Capture the cell that displays the provided text and extract its [X, Y] central coordinate. 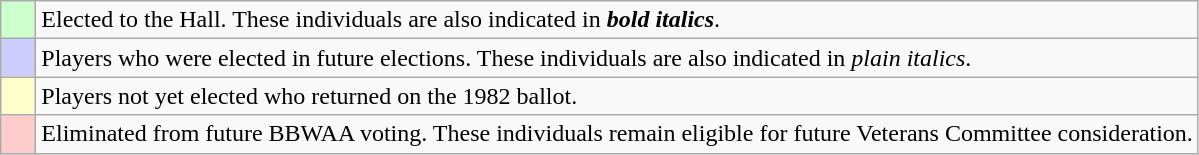
Players not yet elected who returned on the 1982 ballot. [618, 96]
Players who were elected in future elections. These individuals are also indicated in plain italics. [618, 58]
Elected to the Hall. These individuals are also indicated in bold italics. [618, 20]
Eliminated from future BBWAA voting. These individuals remain eligible for future Veterans Committee consideration. [618, 134]
